For the text-containing cell, return its midpoint in [x, y] coordinate format. 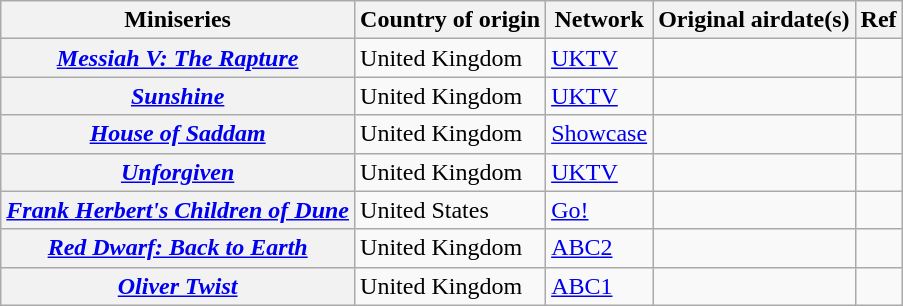
United States [450, 210]
Miniseries [178, 20]
Sunshine [178, 96]
House of Saddam [178, 134]
Messiah V: The Rapture [178, 58]
Unforgiven [178, 172]
Frank Herbert's Children of Dune [178, 210]
Country of origin [450, 20]
Red Dwarf: Back to Earth [178, 248]
Oliver Twist [178, 286]
Original airdate(s) [754, 20]
Go! [600, 210]
Showcase [600, 134]
ABC1 [600, 286]
Network [600, 20]
Ref [878, 20]
ABC2 [600, 248]
